Identify which cell holds the provided text, then report its (X, Y) central coordinate. 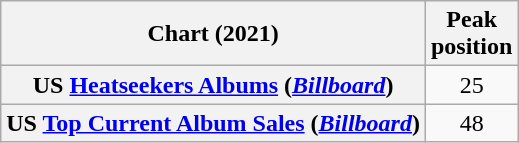
25 (471, 85)
48 (471, 123)
US Heatseekers Albums (Billboard) (214, 85)
US Top Current Album Sales (Billboard) (214, 123)
Peakposition (471, 34)
Chart (2021) (214, 34)
